Determine the [X, Y] coordinate at the center of the cell enclosing the given text.  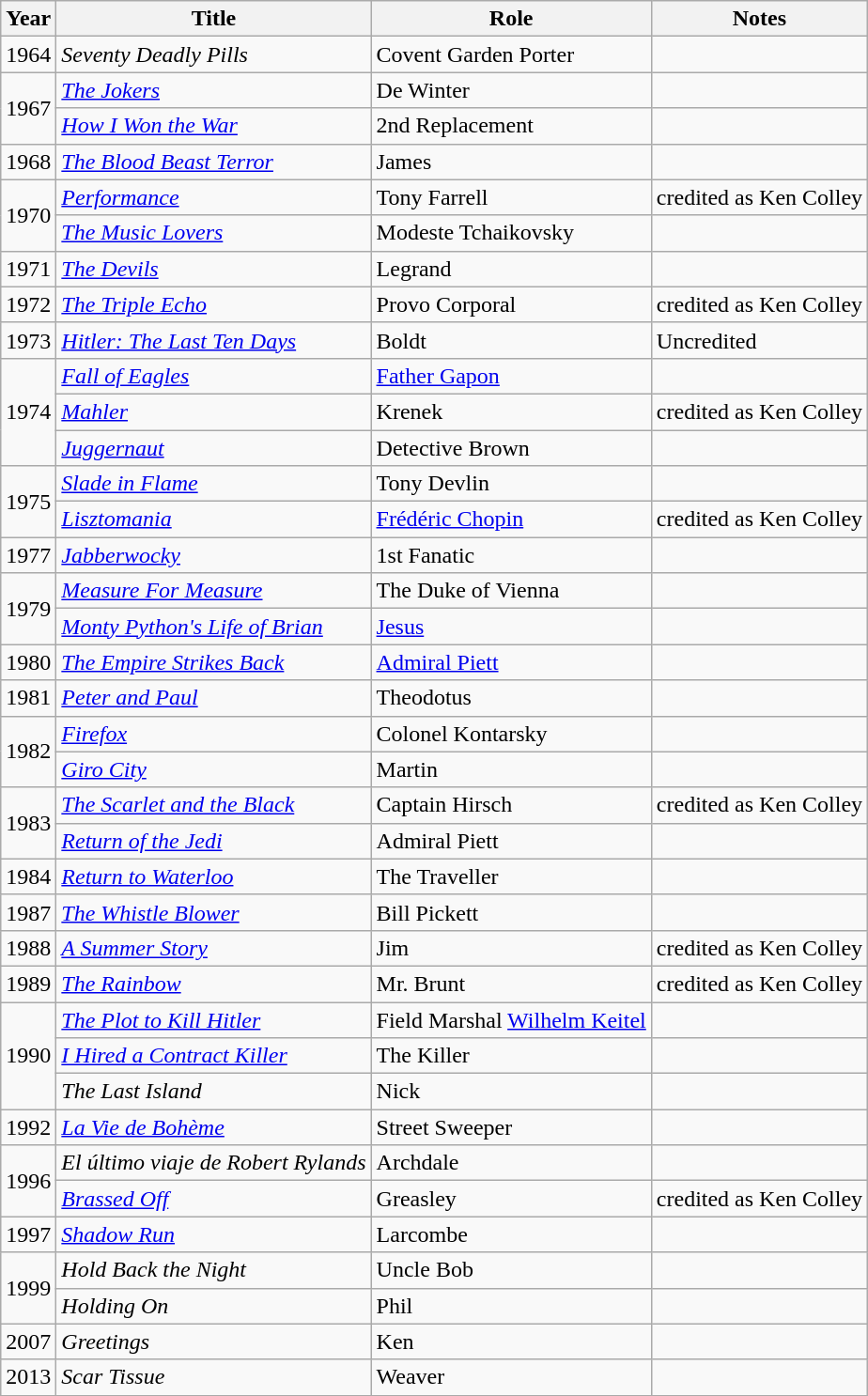
The Killer [511, 1056]
1999 [28, 1288]
Krenek [511, 411]
Tony Farrell [511, 197]
The Scarlet and the Black [214, 805]
1983 [28, 823]
The Plot to Kill Hitler [214, 1019]
How I Won the War [214, 126]
1979 [28, 609]
The Jokers [214, 90]
Firefox [214, 734]
Detective Brown [511, 448]
1973 [28, 340]
The Blood Beast Terror [214, 162]
The Traveller [511, 876]
Notes [759, 19]
1992 [28, 1127]
Monty Python's Life of Brian [214, 627]
Tony Devlin [511, 484]
1970 [28, 215]
Holding On [214, 1306]
La Vie de Bohème [214, 1127]
De Winter [511, 90]
Covent Garden Porter [511, 54]
Street Sweeper [511, 1127]
1st Fanatic [511, 555]
El último viaje de Robert Rylands [214, 1163]
Greetings [214, 1342]
Provo Corporal [511, 304]
The Last Island [214, 1092]
Measure For Measure [214, 591]
1974 [28, 411]
1988 [28, 948]
Hitler: The Last Ten Days [214, 340]
Boldt [511, 340]
1972 [28, 304]
Fall of Eagles [214, 376]
Uncle Bob [511, 1270]
Larcombe [511, 1234]
The Empire Strikes Back [214, 662]
Weaver [511, 1377]
Juggernaut [214, 448]
Year [28, 19]
1964 [28, 54]
Uncredited [759, 340]
1981 [28, 698]
The Music Lovers [214, 233]
Title [214, 19]
The Rainbow [214, 984]
2nd Replacement [511, 126]
Ken [511, 1342]
1997 [28, 1234]
Shadow Run [214, 1234]
Martin [511, 769]
Lisztomania [214, 520]
Greasley [511, 1199]
Frédéric Chopin [511, 520]
Captain Hirsch [511, 805]
1980 [28, 662]
1975 [28, 502]
Brassed Off [214, 1199]
Seventy Deadly Pills [214, 54]
Phil [511, 1306]
Jesus [511, 627]
1990 [28, 1055]
Slade in Flame [214, 484]
1987 [28, 912]
I Hired a Contract Killer [214, 1056]
1989 [28, 984]
James [511, 162]
Peter and Paul [214, 698]
2013 [28, 1377]
Performance [214, 197]
Archdale [511, 1163]
Return of the Jedi [214, 841]
Bill Pickett [511, 912]
Jim [511, 948]
The Triple Echo [214, 304]
1968 [28, 162]
Field Marshal Wilhelm Keitel [511, 1019]
Colonel Kontarsky [511, 734]
1967 [28, 108]
The Whistle Blower [214, 912]
A Summer Story [214, 948]
Scar Tissue [214, 1377]
Nick [511, 1092]
1996 [28, 1181]
The Devils [214, 269]
Theodotus [511, 698]
2007 [28, 1342]
Role [511, 19]
Hold Back the Night [214, 1270]
Legrand [511, 269]
Jabberwocky [214, 555]
1982 [28, 752]
The Duke of Vienna [511, 591]
1984 [28, 876]
Mr. Brunt [511, 984]
Mahler [214, 411]
Father Gapon [511, 376]
Return to Waterloo [214, 876]
Giro City [214, 769]
1977 [28, 555]
1971 [28, 269]
Modeste Tchaikovsky [511, 233]
